Detect which cell encompasses the target text, then output its [X, Y] center coordinate. 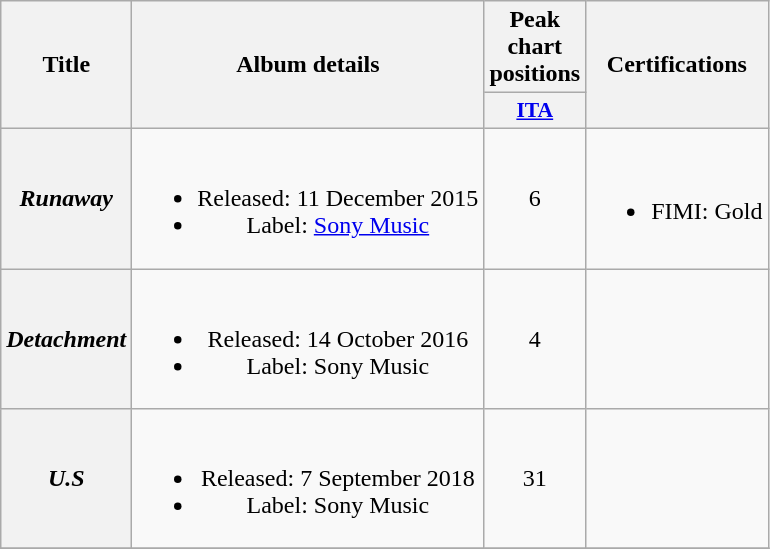
Released: 11 December 2015Label: Sony Music [308, 198]
Runaway [66, 198]
Title [66, 65]
6 [535, 198]
Peak chart positions [535, 47]
FIMI: Gold [677, 198]
Released: 14 October 2016Label: Sony Music [308, 338]
U.S [66, 479]
Released: 7 September 2018Label: Sony Music [308, 479]
Album details [308, 65]
31 [535, 479]
Detachment [66, 338]
4 [535, 338]
Certifications [677, 65]
ITA [535, 111]
